Provide the (x, y) coordinate of the cell's center where the given text is located.  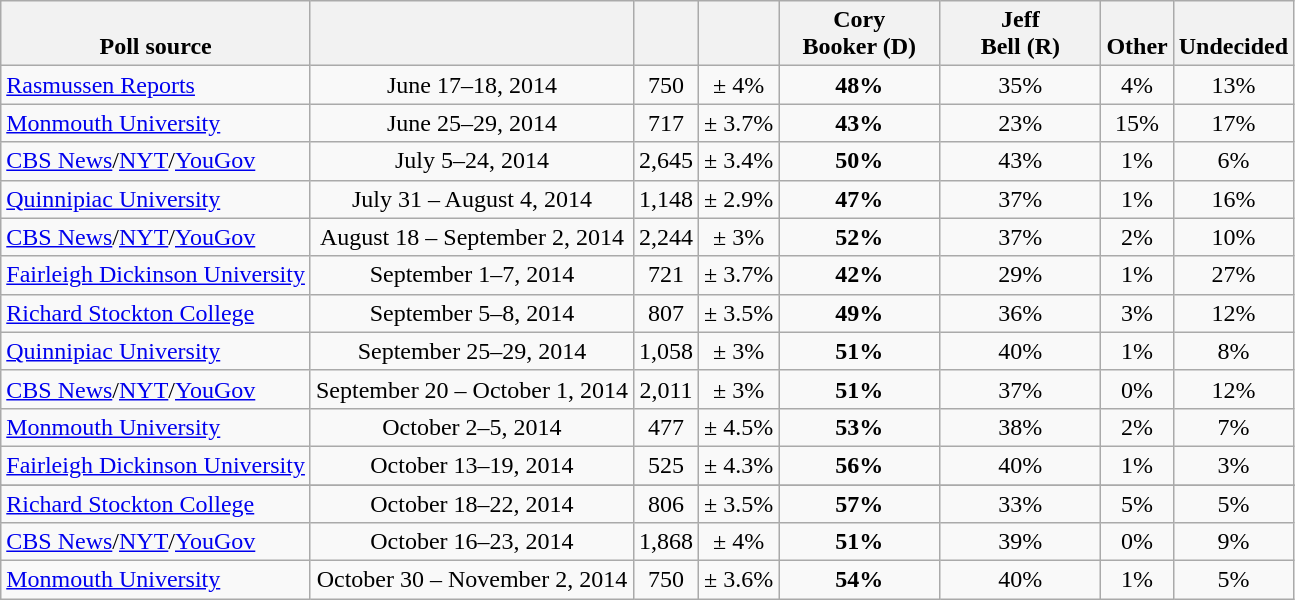
October 2–5, 2014 (472, 427)
August 18 – September 2, 2014 (472, 237)
15% (1137, 123)
806 (666, 503)
± 3.4% (739, 161)
± 2.9% (739, 199)
13% (1233, 85)
Other (1137, 34)
23% (1020, 123)
17% (1233, 123)
2,645 (666, 161)
36% (1020, 313)
June 17–18, 2014 (472, 85)
35% (1020, 85)
8% (1233, 351)
Undecided (1233, 34)
38% (1020, 427)
1,148 (666, 199)
July 5–24, 2014 (472, 161)
July 31 – August 4, 2014 (472, 199)
October 13–19, 2014 (472, 465)
54% (860, 580)
9% (1233, 542)
49% (860, 313)
7% (1233, 427)
September 20 – October 1, 2014 (472, 389)
1,058 (666, 351)
September 1–7, 2014 (472, 275)
June 25–29, 2014 (472, 123)
717 (666, 123)
53% (860, 427)
4% (1137, 85)
October 30 – November 2, 2014 (472, 580)
September 5–8, 2014 (472, 313)
50% (860, 161)
42% (860, 275)
27% (1233, 275)
525 (666, 465)
29% (1020, 275)
57% (860, 503)
56% (860, 465)
807 (666, 313)
± 4.3% (739, 465)
October 18–22, 2014 (472, 503)
16% (1233, 199)
2,244 (666, 237)
October 16–23, 2014 (472, 542)
1,868 (666, 542)
6% (1233, 161)
33% (1020, 503)
CoryBooker (D) (860, 34)
JeffBell (R) (1020, 34)
477 (666, 427)
± 3.6% (739, 580)
10% (1233, 237)
± 4.5% (739, 427)
48% (860, 85)
2,011 (666, 389)
Rasmussen Reports (156, 85)
52% (860, 237)
September 25–29, 2014 (472, 351)
47% (860, 199)
Poll source (156, 34)
721 (666, 275)
39% (1020, 542)
